Pinpoint the cell where the given text exists, returning its (X, Y) midpoint coordinate. 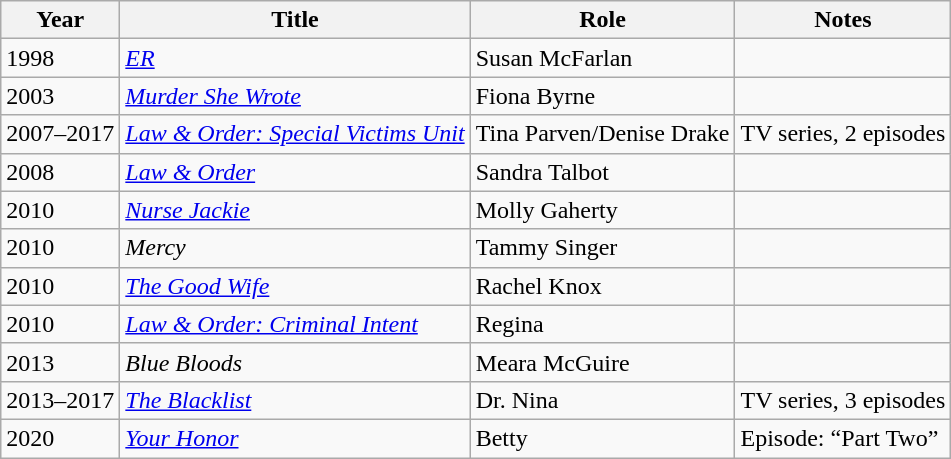
Molly Gaherty (602, 210)
Year (60, 20)
Tammy Singer (602, 248)
Tina Parven/Denise Drake (602, 134)
The Good Wife (295, 286)
TV series, 3 episodes (843, 400)
Your Honor (295, 438)
Law & Order: Special Victims Unit (295, 134)
Title (295, 20)
The Blacklist (295, 400)
TV series, 2 episodes (843, 134)
2013–2017 (60, 400)
Sandra Talbot (602, 172)
Fiona Byrne (602, 96)
Nurse Jackie (295, 210)
Mercy (295, 248)
2007–2017 (60, 134)
Murder She Wrote (295, 96)
Notes (843, 20)
Law & Order: Criminal Intent (295, 324)
Dr. Nina (602, 400)
Rachel Knox (602, 286)
ER (295, 58)
1998 (60, 58)
2020 (60, 438)
Blue Bloods (295, 362)
Law & Order (295, 172)
2013 (60, 362)
Meara McGuire (602, 362)
Susan McFarlan (602, 58)
2008 (60, 172)
Episode: “Part Two” (843, 438)
Regina (602, 324)
Betty (602, 438)
2003 (60, 96)
Role (602, 20)
